Find where the given text appears and provide that cell's center as (x, y) coordinate. 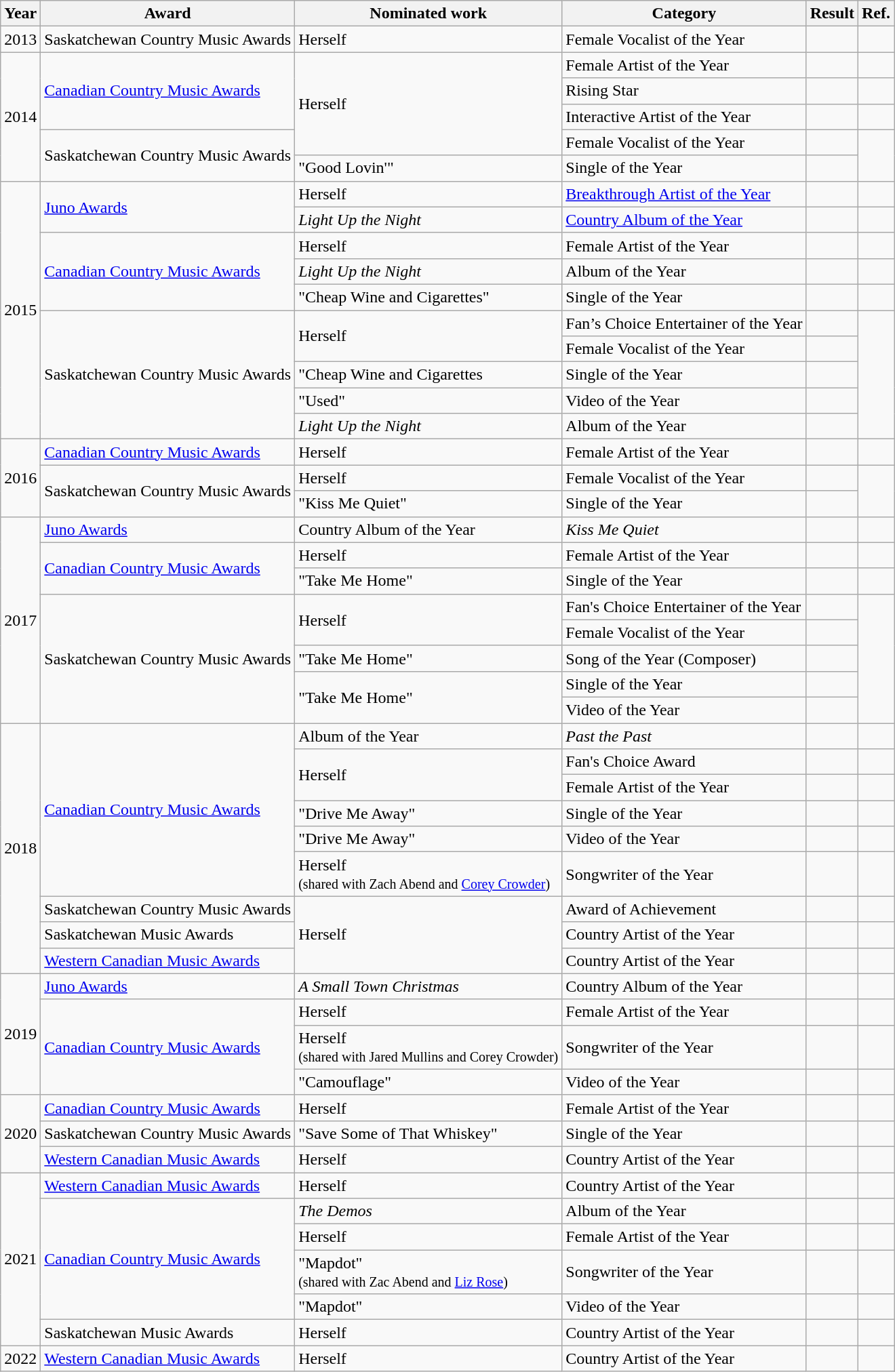
"Mapdot" (429, 1307)
Kiss Me Quiet (684, 529)
2013 (20, 39)
"Kiss Me Quiet" (429, 504)
Fan's Choice Award (684, 762)
"Cheap Wine and Cigarettes" (429, 297)
2014 (20, 117)
2016 (20, 478)
The Demos (429, 1211)
Herself (shared with Zach Abend and Corey Crowder) (429, 874)
Result (832, 14)
Breakthrough Artist of the Year (684, 194)
Rising Star (684, 91)
2017 (20, 620)
"Camouflage" (429, 1082)
Ref. (876, 14)
Fan's Choice Entertainer of the Year (684, 607)
Award (168, 14)
Award of Achievement (684, 909)
"Used" (429, 401)
2022 (20, 1358)
2019 (20, 1034)
Song of the Year (Composer) (684, 658)
Fan’s Choice Entertainer of the Year (684, 323)
2021 (20, 1259)
2015 (20, 310)
Interactive Artist of the Year (684, 117)
"Mapdot" (shared with Zac Abend and Liz Rose) (429, 1272)
Category (684, 14)
2020 (20, 1133)
Past the Past (684, 735)
2018 (20, 848)
"Good Lovin'" (429, 168)
Herself (shared with Jared Mullins and Corey Crowder) (429, 1047)
A Small Town Christmas (429, 986)
Nominated work (429, 14)
Year (20, 14)
"Save Some of That Whiskey" (429, 1133)
"Cheap Wine and Cigarettes (429, 375)
